Search for the cell housing the specified text and yield its (x, y) center coordinate. 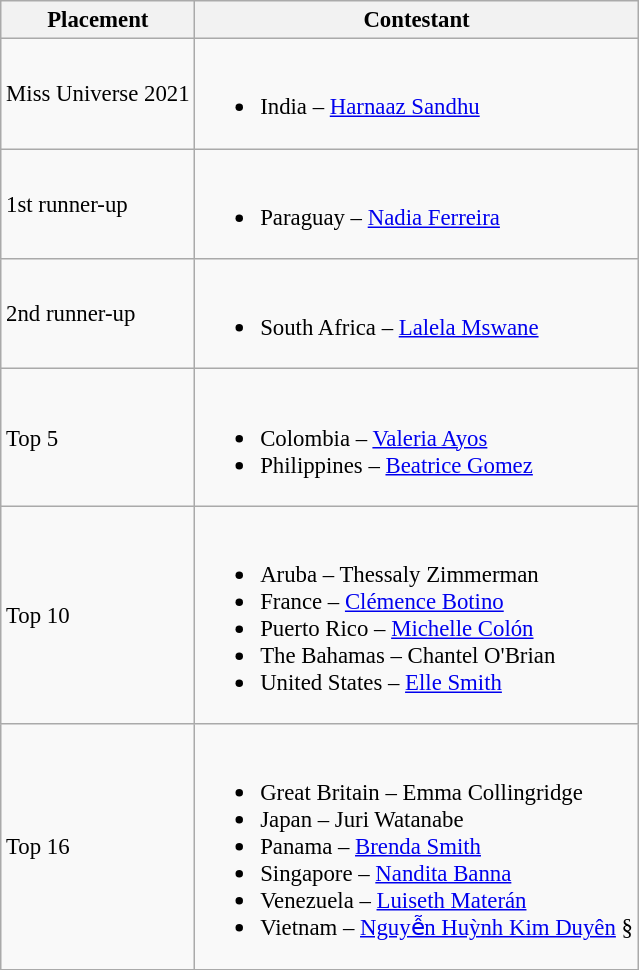
Miss Universe 2021 (98, 94)
1st runner-up (98, 204)
Top 10 (98, 615)
India – Harnaaz Sandhu (416, 94)
Top 5 (98, 438)
South Africa – Lalela Mswane (416, 314)
Colombia – Valeria Ayos Philippines – Beatrice Gomez (416, 438)
2nd runner-up (98, 314)
Placement (98, 20)
Contestant (416, 20)
Top 16 (98, 846)
Paraguay – Nadia Ferreira (416, 204)
Aruba – Thessaly Zimmerman France – Clémence Botino Puerto Rico – Michelle Colón The Bahamas – Chantel O'Brian United States – Elle Smith (416, 615)
